Determine the [x, y] coordinate at the center of the cell enclosing the given text.  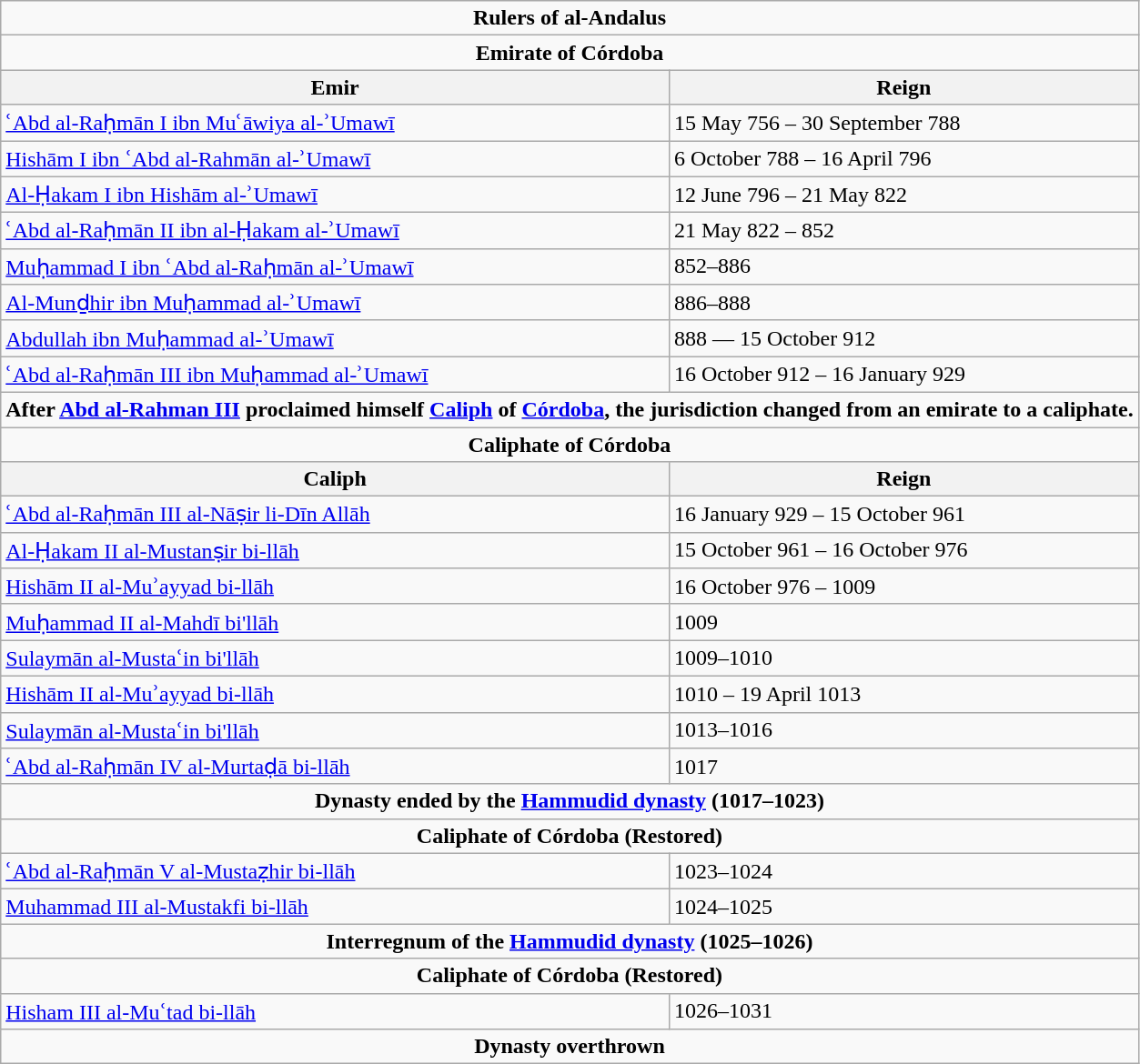
Emirate of Córdoba [570, 53]
Al-Ḥakam II al-Mustanṣir bi-llāh [335, 550]
16 January 929 – 15 October 961 [903, 515]
Interregnum of the Hammudid dynasty (1025–1026) [570, 941]
16 October 976 – 1009 [903, 587]
Muhammad III al-Mustakfi bi-llāh [335, 907]
888 — 15 October 912 [903, 338]
Muḥammad I ibn ʿAbd al-Raḥmān al-ʾUmawī [335, 266]
1023–1024 [903, 871]
ʿAbd al-Raḥmān I ibn Muʿāwiya al-ʾUmawī [335, 123]
Caliphate of Córdoba [570, 445]
Dynasty overthrown [570, 1047]
1009–1010 [903, 658]
1026–1031 [903, 1011]
Hisham III al-Muʿtad bi-llāh [335, 1011]
15 October 961 – 16 October 976 [903, 550]
1017 [903, 767]
12 June 796 – 21 May 822 [903, 195]
Hishām I ibn ʿAbd al-Rahmān al-ʾUmawī [335, 158]
1009 [903, 622]
ʿAbd al-Raḥmān II ibn al-Ḥakam al-ʾUmawī [335, 231]
15 May 756 – 30 September 788 [903, 123]
Emir [335, 87]
Dynasty ended by the Hammudid dynasty (1017–1023) [570, 801]
852–886 [903, 266]
1024–1025 [903, 907]
16 October 912 – 16 January 929 [903, 375]
Rulers of al-Andalus [570, 18]
Muḥammad II al-Mahdī bi'llāh [335, 622]
Al-Munḏhir ibn Muḥammad al-ʾUmawī [335, 303]
ʿAbd al-Raḥmān IV al-Murtaḍā bi-llāh [335, 767]
886–888 [903, 303]
Abdullah ibn Muḥammad al-ʾUmawī [335, 338]
ʿAbd al-Raḥmān III al-Nāṣir li-Dīn Allāh [335, 515]
Al-Ḥakam I ibn Hishām al-ʾUmawī [335, 195]
ʿAbd al-Raḥmān III ibn Muḥammad al-ʾUmawī [335, 375]
1010 – 19 April 1013 [903, 694]
21 May 822 – 852 [903, 231]
6 October 788 – 16 April 796 [903, 158]
Caliph [335, 479]
After Abd al-Rahman III proclaimed himself Caliph of Córdoba, the jurisdiction changed from an emirate to a caliphate. [570, 409]
1013–1016 [903, 730]
ʿAbd al-Raḥmān V al-Mustaẓhir bi-llāh [335, 871]
